Search for the cell housing the specified text and yield its (x, y) center coordinate. 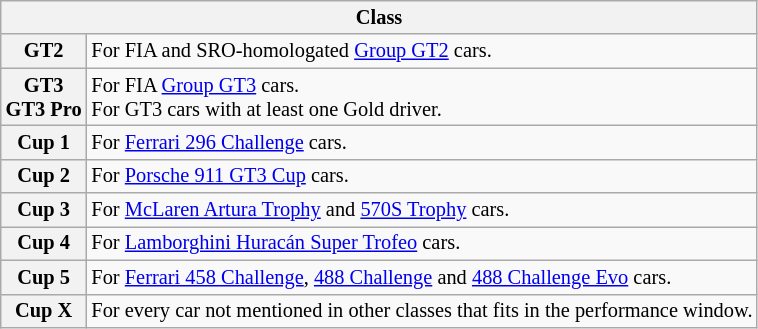
Cup X (44, 311)
For FIA and SRO-homologated Group GT2 cars. (422, 51)
For Ferrari 458 Challenge, 488 Challenge and 488 Challenge Evo cars. (422, 277)
Cup 3 (44, 210)
Cup 2 (44, 176)
Class (380, 17)
For Porsche 911 GT3 Cup cars. (422, 176)
For McLaren Artura Trophy and 570S Trophy cars. (422, 210)
GT3GT3 Pro (44, 97)
For FIA Group GT3 cars.For GT3 cars with at least one Gold driver. (422, 97)
For every car not mentioned in other classes that fits in the performance window. (422, 311)
Cup 4 (44, 243)
For Lamborghini Huracán Super Trofeo cars. (422, 243)
Cup 1 (44, 142)
Cup 5 (44, 277)
For Ferrari 296 Challenge cars. (422, 142)
GT2 (44, 51)
